Search for the cell housing the specified text and yield its [x, y] center coordinate. 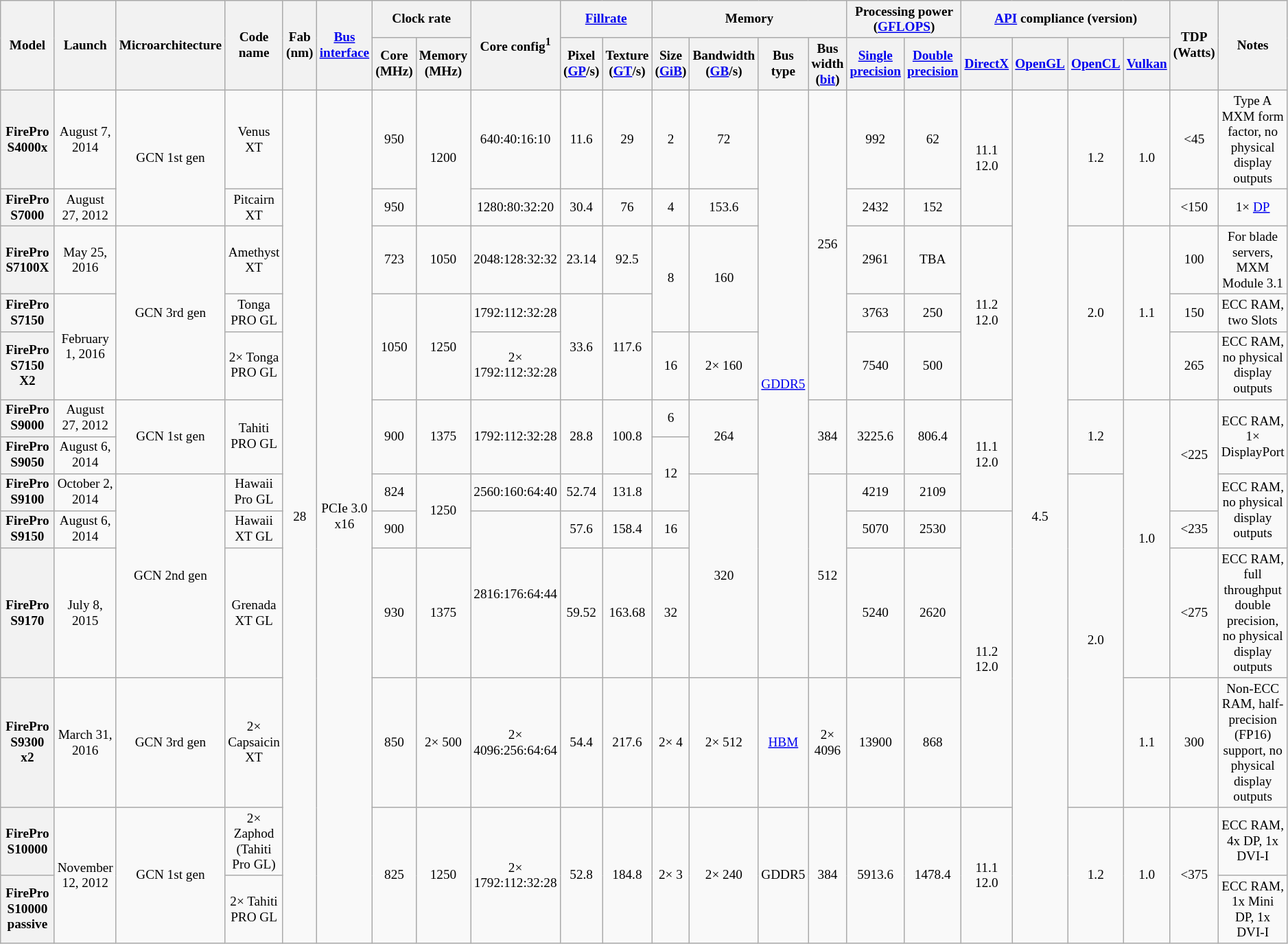
54.4 [581, 742]
Memory [749, 19]
Bandwidth (GB/s) [724, 64]
265 [1194, 365]
2560:160:64:40 [516, 492]
FirePro S10000 passive [27, 910]
OpenCL [1095, 64]
DirectX [987, 64]
<235 [1194, 529]
5240 [876, 613]
Single precision [876, 64]
158.4 [627, 529]
Double precision [932, 64]
100 [1194, 261]
May 25, 2016 [85, 261]
930 [395, 613]
July 8, 2015 [85, 613]
Bus type [784, 64]
<225 [1194, 455]
Bus interface [344, 45]
160 [724, 279]
2× 240 [724, 875]
1200 [443, 158]
Tonga PRO GL [254, 313]
2× Tonga PRO GL [254, 365]
Grenada XT GL [254, 613]
52.8 [581, 875]
2961 [876, 261]
Size (GiB) [671, 64]
76 [627, 207]
<375 [1194, 875]
Core config1 [516, 45]
GCN 2nd gen [170, 575]
30.4 [581, 207]
August 7, 2014 [85, 139]
320 [724, 575]
FirePro S9100 [27, 492]
117.6 [627, 347]
131.8 [627, 492]
March 31, 2016 [85, 742]
2620 [932, 613]
OpenGL [1040, 64]
February 1, 2016 [85, 347]
ECC RAM, 4x DP, 1x DVI-I [1253, 841]
3763 [876, 313]
FirePro S7150 [27, 313]
FirePro S7000 [27, 207]
FirePro S9170 [27, 613]
23.14 [581, 261]
4219 [876, 492]
6 [671, 418]
Model [27, 45]
62 [932, 139]
TDP (Watts) [1194, 45]
FirePro S7150 X2 [27, 365]
250 [932, 313]
4 [671, 207]
FirePro S10000 [27, 841]
2816:176:64:44 [516, 594]
2× 4096 [828, 742]
ECC RAM, full throughput double precision, no physical display outputs [1253, 613]
8 [671, 279]
Bus width (bit) [828, 64]
2× 4096:256:64:64 [516, 742]
850 [395, 742]
PCIe 3.0 x16 [344, 517]
11.6 [581, 139]
Fillrate [606, 19]
28 [299, 517]
512 [828, 575]
Memory (MHz) [443, 64]
Venus XT [254, 139]
7540 [876, 365]
Tahiti PRO GL [254, 436]
13900 [876, 742]
Core (MHz) [395, 64]
2× Zaphod (Tahiti Pro GL) [254, 841]
72 [724, 139]
2× Capsaicin XT [254, 742]
TBA [932, 261]
57.6 [581, 529]
5070 [876, 529]
59.52 [581, 613]
Type A MXM form factor, no physical display outputs [1253, 139]
264 [724, 436]
Hawaii XT GL [254, 529]
152 [932, 207]
FirePro S4000x [27, 139]
217.6 [627, 742]
<275 [1194, 613]
825 [395, 875]
5913.6 [876, 875]
Fab (nm) [299, 45]
Launch [85, 45]
November 12, 2012 [85, 875]
12 [671, 473]
256 [828, 244]
2530 [932, 529]
FirePro S7100X [27, 261]
2× 3 [671, 875]
806.4 [932, 436]
FirePro S9050 [27, 455]
2109 [932, 492]
Amethyst XT [254, 261]
300 [1194, 742]
2048:128:32:32 [516, 261]
FirePro S9000 [27, 418]
2 [671, 139]
Hawaii Pro GL [254, 492]
2× 160 [724, 365]
2× Tahiti PRO GL [254, 910]
ECC RAM, two Slots [1253, 313]
3225.6 [876, 436]
1× DP [1253, 207]
FirePro S9300 x2 [27, 742]
184.8 [627, 875]
163.68 [627, 613]
1280:80:32:20 [516, 207]
2× 4 [671, 742]
100.8 [627, 436]
32 [671, 613]
Clock rate [421, 19]
29 [627, 139]
1478.4 [932, 875]
824 [395, 492]
FirePro S9150 [27, 529]
ECC RAM, 1× DisplayPort [1253, 436]
153.6 [724, 207]
Texture (GT/s) [627, 64]
Processing power(GFLOPS) [904, 19]
92.5 [627, 261]
28.8 [581, 436]
October 2, 2014 [85, 492]
640:40:16:10 [516, 139]
Microarchitecture [170, 45]
<45 [1194, 139]
HBM [784, 742]
Non-ECC RAM, half-precision (FP16) support, no physical display outputs [1253, 742]
2432 [876, 207]
Pitcairn XT [254, 207]
2× 512 [724, 742]
992 [876, 139]
868 [932, 742]
ECC RAM, 1x Mini DP, 1x DVI-I [1253, 910]
150 [1194, 313]
For blade servers, MXM Module 3.1 [1253, 261]
723 [395, 261]
Pixel (GP/s) [581, 64]
4.5 [1040, 517]
API compliance (version) [1066, 19]
Code name [254, 45]
500 [932, 365]
<150 [1194, 207]
33.6 [581, 347]
52.74 [581, 492]
2× 500 [443, 742]
Notes [1253, 45]
Vulkan [1147, 64]
